Return (X, Y) of the center of cell containing provided text 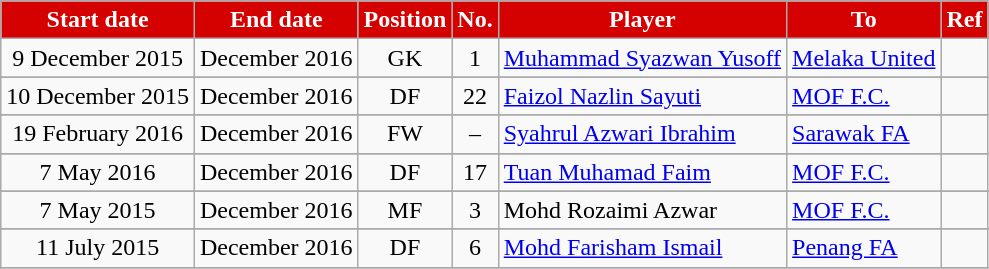
FW (405, 134)
No. (475, 20)
Start date (98, 20)
Faizol Nazlin Sayuti (642, 96)
GK (405, 58)
Muhammad Syazwan Yusoff (642, 58)
To (864, 20)
17 (475, 172)
10 December 2015 (98, 96)
11 July 2015 (98, 248)
7 May 2016 (98, 172)
22 (475, 96)
Tuan Muhamad Faim (642, 172)
Melaka United (864, 58)
1 (475, 58)
Sarawak FA (864, 134)
6 (475, 248)
7 May 2015 (98, 210)
Ref (964, 20)
Position (405, 20)
Penang FA (864, 248)
Syahrul Azwari Ibrahim (642, 134)
Player (642, 20)
End date (276, 20)
Mohd Rozaimi Azwar (642, 210)
9 December 2015 (98, 58)
3 (475, 210)
19 February 2016 (98, 134)
MF (405, 210)
Mohd Farisham Ismail (642, 248)
– (475, 134)
